Scan for the cell matching the given text and deliver its [x, y] coordinate at center. 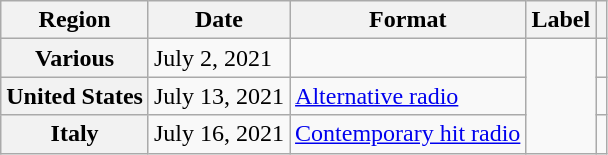
United States [75, 96]
Italy [75, 134]
July 16, 2021 [218, 134]
July 13, 2021 [218, 96]
Contemporary hit radio [408, 134]
Alternative radio [408, 96]
July 2, 2021 [218, 58]
Various [75, 58]
Label [561, 20]
Format [408, 20]
Date [218, 20]
Region [75, 20]
